From the cell containing the given text, extract its center point as [x, y] coordinate. 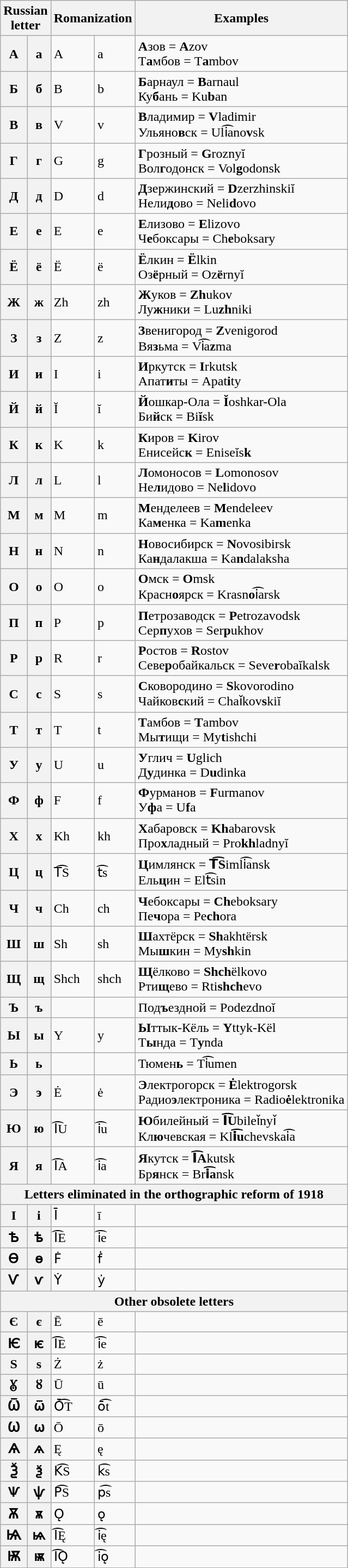
Елизово = Elizovo Чебоксары = Cheboksary [241, 232]
Ѕ [14, 1364]
ѱ [39, 1492]
Ė [72, 1092]
Ch [72, 908]
Н [14, 551]
Ѫ [14, 1514]
K͡S [72, 1471]
ch [114, 908]
ō [114, 1428]
i͡a [114, 1165]
ē [114, 1322]
T [72, 729]
ī [114, 1215]
i͡u [114, 1128]
Фурманов = Furmanov Уфа = Ufa [241, 800]
з [39, 339]
Ō͡T [72, 1406]
Ѳ [14, 1259]
Киров = Kirov Енисейск = Eniseĭsk [241, 444]
Звенигород = Zvenigorod Вязьма = Vi͡azma [241, 339]
г [39, 160]
ō͡t [114, 1406]
sh [114, 944]
i͡ǫ [114, 1557]
Other obsolete letters [174, 1301]
Л [14, 480]
и [39, 373]
є [39, 1322]
у [39, 765]
Щ [14, 979]
I͡Ę [72, 1535]
O [72, 587]
Й [14, 409]
Щёлково = Shchëlkovo Ртищево = Rtishchevo [241, 979]
Ц [14, 872]
f [114, 800]
Є [14, 1322]
ф [39, 800]
G [72, 160]
v [114, 125]
П [14, 623]
в [39, 125]
Ё [14, 267]
Ёлкин = Ëlkin Озёрный = Ozërnyĭ [241, 267]
Ū [72, 1385]
п [39, 623]
I͡Ǫ [72, 1557]
ĭ [114, 409]
Ѵ [14, 1280]
Менделеев = Mendeleev Каменка = Kamenka [241, 516]
ż [114, 1364]
Ѱ [14, 1492]
л [39, 480]
Азов = Azov Тамбов = Tambov [241, 53]
o [114, 587]
ѫ [39, 1514]
l [114, 480]
i͡ę [114, 1535]
u [114, 765]
Y [72, 1035]
Sh [72, 944]
ѳ [39, 1259]
Р [14, 657]
Ыттык-Кёль = Yttyk-Kël Тында = Tynda [241, 1035]
Ю [14, 1128]
І [14, 1215]
Барнаул = Barnaul Кубань = Kuban [241, 89]
Йошкар-Ола = Ĭoshkar-Ola Бийск = Biĭsk [241, 409]
Электрогорск = Ėlektrogorsk Радиоэлектроника = Radioėlektronika [241, 1092]
М [14, 516]
ѭ [39, 1557]
ё [39, 267]
Г [14, 160]
z [114, 339]
Shch [72, 979]
Владимир = Vladimir Ульяновск = Uli͡anovsk [241, 125]
х [39, 836]
Ѩ [14, 1535]
ë [114, 267]
У [14, 765]
Д [14, 196]
Ш [14, 944]
y [114, 1035]
kh [114, 836]
Ъ [14, 1007]
Ѣ [14, 1237]
shch [114, 979]
ḟ [114, 1259]
Ǫ [72, 1514]
ѵ [39, 1280]
d [114, 196]
R [72, 657]
Russianletter [26, 19]
E [72, 232]
N [72, 551]
Ḟ [72, 1259]
p [114, 623]
ь [39, 1064]
ū [114, 1385]
P [72, 623]
І̄ [72, 1215]
Ę [72, 1449]
а [39, 53]
Ē [72, 1322]
Z [72, 339]
Жуков = Zhukov Лужники = Luzhniki [241, 303]
a [114, 53]
ѿ [39, 1406]
Иркутск = Irkutsk Апатиты = Apatity [241, 373]
ц [39, 872]
Ростов = Rostov Северобайкальск = Severobaĭkalsk [241, 657]
A [72, 53]
Ѯ [14, 1471]
о [39, 587]
Подъездной = Podezdnoĭ [241, 1007]
Examples [241, 19]
ѩ [39, 1535]
ꙋ [39, 1385]
Петрозаводск = Petrozavodsk Серпухов = Serpukhov [241, 623]
Letters eliminated in the orthographic reform of 1918 [174, 1194]
Я [14, 1165]
B [72, 89]
ǫ [114, 1514]
ю [39, 1128]
Е [14, 232]
р [39, 657]
Ч [14, 908]
L [72, 480]
K [72, 444]
V [72, 125]
к [39, 444]
Ѿ [14, 1406]
Ż [72, 1364]
Тамбов = Tambov Мытищи = Mytishchi [241, 729]
Ѡ [14, 1428]
ы [39, 1035]
Сковородино = Skovorodino Чайковский = Chaǐkovskiĭ [241, 693]
і [39, 1215]
щ [39, 979]
g [114, 160]
s [114, 693]
I͡A [72, 1165]
e [114, 232]
В [14, 125]
ẏ [114, 1280]
Грозный = Groznyĭ Волгодонск = Volgodonsk [241, 160]
M [72, 516]
А [14, 53]
н [39, 551]
м [39, 516]
Ꙋ [14, 1385]
э [39, 1092]
я [39, 1165]
Хабаровск = Khabarovsk Прохладный = Prokhladnyĭ [241, 836]
Т [14, 729]
zh [114, 303]
ѧ [39, 1449]
О [14, 587]
r [114, 657]
ę [114, 1449]
I͡U [72, 1128]
n [114, 551]
t͡s [114, 872]
Ж [14, 303]
д [39, 196]
Дзержинский = Dzerzhinskiĭ Нелидово = Nelidovo [241, 196]
ѕ [39, 1364]
й [39, 409]
З [14, 339]
т [39, 729]
Якутск = I͡AkutskБрянск = Bri͡ansk [241, 1165]
Ф [14, 800]
Ō [72, 1428]
е [39, 232]
Шахтёрск = Shakhtërsk Мышкин = Myshkin [241, 944]
Цимлянск = T͡Simli͡ansk Ельцин = Elt͡sin [241, 872]
F [72, 800]
ч [39, 908]
p͡s [114, 1492]
ѡ [39, 1428]
Х [14, 836]
Romanization [93, 19]
Э [14, 1092]
Ẏ [72, 1280]
С [14, 693]
Омск = Omsk Красноярск = Krasnoi͡arsk [241, 587]
ѯ [39, 1471]
k͡s [114, 1471]
b [114, 89]
I [72, 373]
Ѥ [14, 1343]
ė [114, 1092]
Ë [72, 267]
Б [14, 89]
D [72, 196]
Zh [72, 303]
k [114, 444]
Ѭ [14, 1557]
б [39, 89]
Ь [14, 1064]
Новосибирск = Novosibirsk Кандалакша = Kandalaksha [241, 551]
Kh [72, 836]
Ломоносов = Lomonosov Нелидово = Nelidovo [241, 480]
ѣ [39, 1237]
ш [39, 944]
Ы [14, 1035]
ж [39, 303]
t [114, 729]
И [14, 373]
U [72, 765]
Углич = Uglich Дудинка = Dudinka [241, 765]
с [39, 693]
m [114, 516]
Ĭ [72, 409]
ъ [39, 1007]
P͡S [72, 1492]
i [114, 373]
Тюмень = Ti͡umen [241, 1064]
S [72, 693]
К [14, 444]
Ѧ [14, 1449]
ѥ [39, 1343]
T͡S [72, 872]
Чебоксары = Cheboksary Печора = Pechora [241, 908]
Юбилейный = I͡Ubileǐnyǐ Ключевская = Kli͡uchevskai͡a [241, 1128]
